Pinpoint the cell where the given text exists, returning its [x, y] midpoint coordinate. 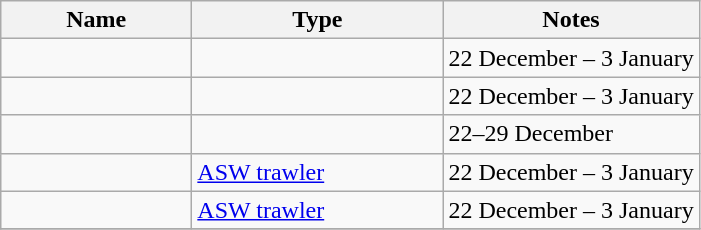
Notes [571, 20]
Type [318, 20]
Name [96, 20]
22–29 December [571, 134]
